Identify which cell holds the provided text, then report its [x, y] central coordinate. 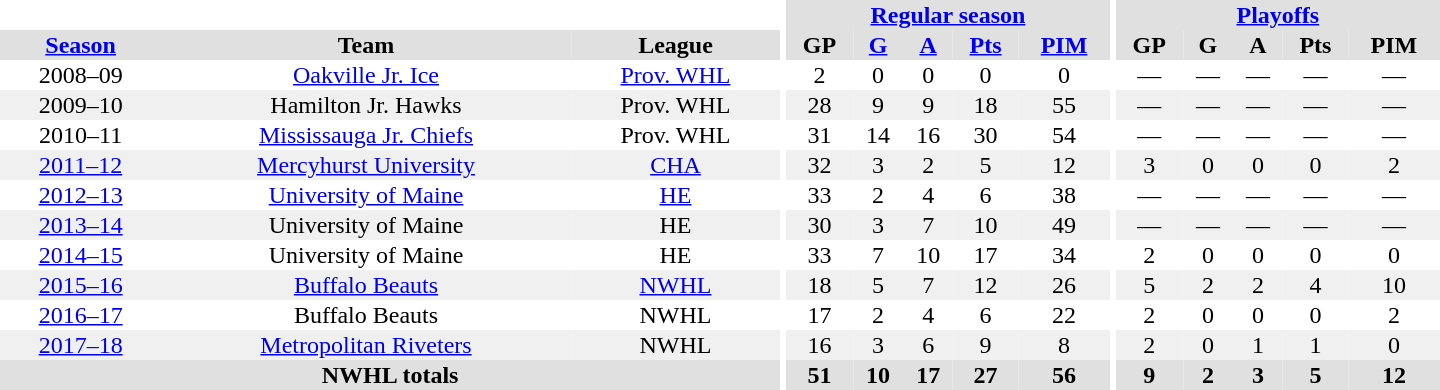
34 [1064, 255]
Playoffs [1278, 15]
56 [1064, 375]
2008–09 [80, 75]
Regular season [948, 15]
8 [1064, 345]
26 [1064, 285]
CHA [676, 165]
22 [1064, 315]
14 [878, 135]
Mercyhurst University [366, 165]
38 [1064, 195]
55 [1064, 105]
Metropolitan Riveters [366, 345]
32 [820, 165]
Team [366, 45]
League [676, 45]
27 [986, 375]
2017–18 [80, 345]
2013–14 [80, 225]
51 [820, 375]
Hamilton Jr. Hawks [366, 105]
49 [1064, 225]
Mississauga Jr. Chiefs [366, 135]
31 [820, 135]
2015–16 [80, 285]
2012–13 [80, 195]
2009–10 [80, 105]
NWHL totals [390, 375]
2016–17 [80, 315]
2014–15 [80, 255]
Oakville Jr. Ice [366, 75]
54 [1064, 135]
2010–11 [80, 135]
28 [820, 105]
2011–12 [80, 165]
Season [80, 45]
